Locate the cell with the specified text and output its [X, Y] center coordinate. 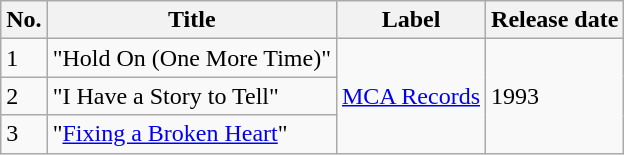
1 [24, 58]
3 [24, 134]
Title [192, 20]
Release date [555, 20]
1993 [555, 96]
"I Have a Story to Tell" [192, 96]
"Hold On (One More Time)" [192, 58]
No. [24, 20]
"Fixing a Broken Heart" [192, 134]
2 [24, 96]
Label [410, 20]
MCA Records [410, 96]
